Scan for the cell matching the given text and deliver its [X, Y] coordinate at center. 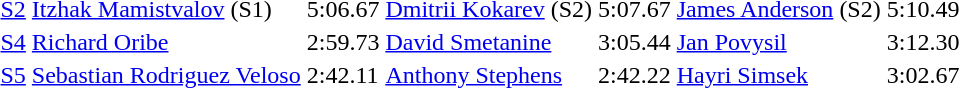
Jan Povysil [778, 42]
David Smetanine [489, 42]
2:59.73 [343, 42]
Richard Oribe [166, 42]
3:05.44 [635, 42]
